Scan for the cell matching the given text and deliver its (X, Y) coordinate at center. 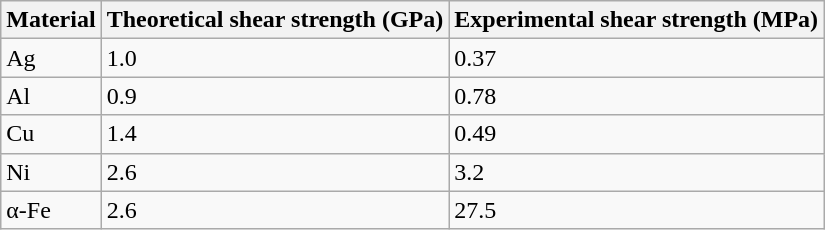
0.78 (636, 96)
Al (51, 96)
27.5 (636, 210)
1.4 (275, 134)
Cu (51, 134)
Ag (51, 58)
0.9 (275, 96)
Ni (51, 172)
0.37 (636, 58)
1.0 (275, 58)
α-Fe (51, 210)
Experimental shear strength (MPa) (636, 20)
0.49 (636, 134)
Theoretical shear strength (GPa) (275, 20)
Material (51, 20)
3.2 (636, 172)
